Locate the cell with the specified text and output its (X, Y) center coordinate. 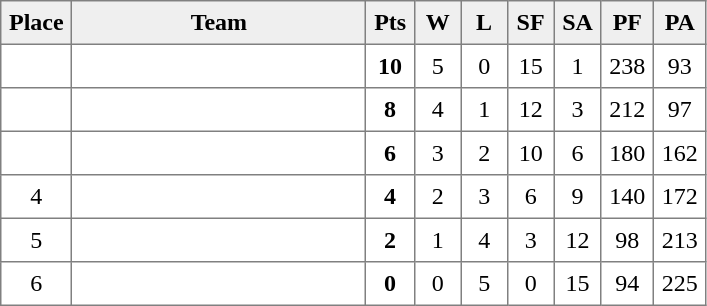
SF (530, 23)
238 (627, 66)
PF (627, 23)
212 (627, 110)
98 (627, 240)
225 (680, 284)
W (437, 23)
97 (680, 110)
162 (680, 153)
L (484, 23)
PA (680, 23)
172 (680, 197)
Place (36, 23)
9 (578, 197)
8 (390, 110)
180 (627, 153)
Pts (390, 23)
140 (627, 197)
94 (627, 284)
93 (680, 66)
213 (680, 240)
Team (219, 23)
SA (578, 23)
